From the cell containing the given text, extract its center point as (x, y) coordinate. 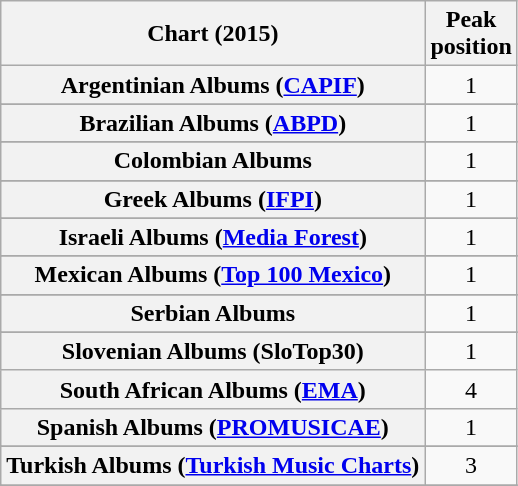
Brazilian Albums (ABPD) (213, 123)
Argentinian Albums (CAPIF) (213, 85)
4 (471, 389)
Israeli Albums (Media Forest) (213, 237)
Slovenian Albums (SloTop30) (213, 351)
Turkish Albums (Turkish Music Charts) (213, 465)
Colombian Albums (213, 161)
Greek Albums (IFPI) (213, 199)
Chart (2015) (213, 34)
Peakposition (471, 34)
South African Albums (EMA) (213, 389)
Spanish Albums (PROMUSICAE) (213, 427)
Serbian Albums (213, 313)
Mexican Albums (Top 100 Mexico) (213, 275)
3 (471, 465)
